Output the [x, y] coordinate of the center of the cell containing the given text.  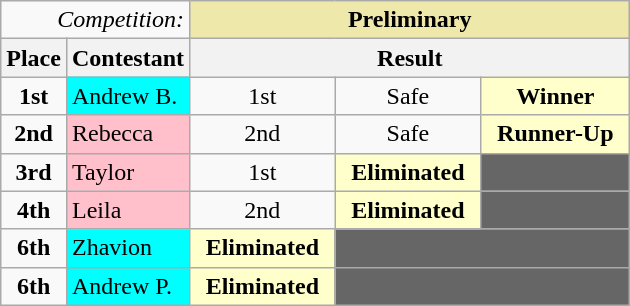
Competition: [96, 20]
Leila [128, 210]
4th [34, 210]
Andrew B. [128, 96]
Taylor [128, 172]
Runner-Up [556, 134]
Rebecca [128, 134]
Zhavion [128, 248]
Andrew P. [128, 286]
Preliminary [410, 20]
3rd [34, 172]
Result [410, 58]
Place [34, 58]
Winner [556, 96]
Contestant [128, 58]
